Output the (x, y) coordinate of the center of the cell containing the given text.  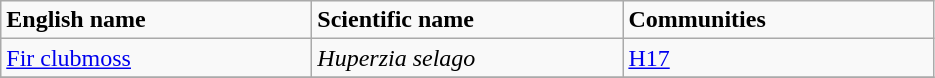
Fir clubmoss (156, 58)
H17 (778, 58)
Huperzia selago (468, 58)
Scientific name (468, 20)
Communities (778, 20)
English name (156, 20)
